Determine the [X, Y] coordinate at the center of the cell enclosing the given text.  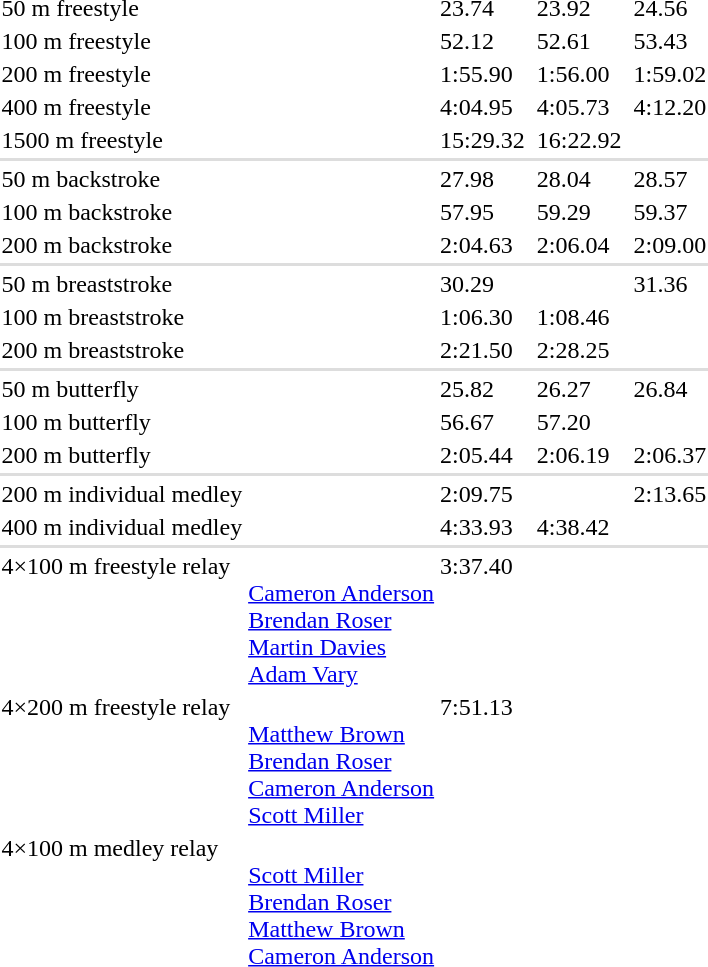
2:13.65 [670, 494]
26.84 [670, 389]
4:12.20 [670, 107]
31.36 [670, 284]
50 m backstroke [122, 179]
56.67 [483, 422]
26.27 [579, 389]
15:29.32 [483, 140]
57.20 [579, 422]
59.29 [579, 212]
52.61 [579, 41]
2:06.04 [579, 245]
2:04.63 [483, 245]
400 m freestyle [122, 107]
2:05.44 [483, 455]
200 m individual medley [122, 494]
400 m individual medley [122, 527]
200 m butterfly [122, 455]
1:56.00 [579, 74]
59.37 [670, 212]
50 m breaststroke [122, 284]
4×200 m freestyle relay [122, 761]
4:04.95 [483, 107]
Cameron AndersonBrendan RoserMartin DaviesAdam Vary [342, 620]
2:06.19 [579, 455]
2:21.50 [483, 350]
28.04 [579, 179]
27.98 [483, 179]
1:08.46 [579, 317]
100 m backstroke [122, 212]
30.29 [483, 284]
53.43 [670, 41]
52.12 [483, 41]
57.95 [483, 212]
4:38.42 [579, 527]
Matthew BrownBrendan RoserCameron AndersonScott Miller [342, 761]
2:09.00 [670, 245]
200 m backstroke [122, 245]
4:33.93 [483, 527]
1500 m freestyle [122, 140]
1:06.30 [483, 317]
28.57 [670, 179]
200 m freestyle [122, 74]
16:22.92 [579, 140]
100 m butterfly [122, 422]
2:06.37 [670, 455]
50 m butterfly [122, 389]
1:59.02 [670, 74]
200 m breaststroke [122, 350]
7:51.13 [483, 761]
2:28.25 [579, 350]
2:09.75 [483, 494]
3:37.40 [483, 620]
25.82 [483, 389]
100 m freestyle [122, 41]
100 m breaststroke [122, 317]
4×100 m freestyle relay [122, 620]
4:05.73 [579, 107]
1:55.90 [483, 74]
